Detect which cell encompasses the target text, then output its [x, y] center coordinate. 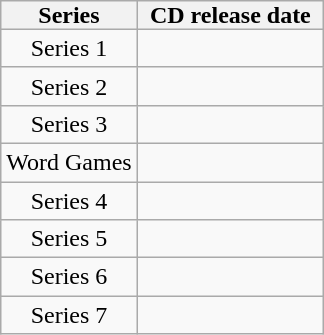
Series 5 [69, 239]
Series 7 [69, 315]
Series 4 [69, 201]
Series 2 [69, 86]
Word Games [69, 162]
CD release date [230, 15]
Series 6 [69, 277]
Series 3 [69, 124]
Series [69, 15]
Series 1 [69, 48]
